Output the (x, y) coordinate of the center of the cell containing the given text.  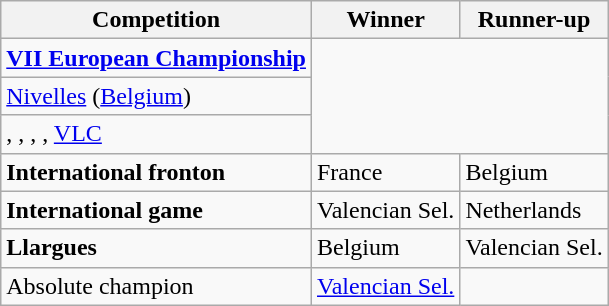
Runner-up (534, 20)
Competition (156, 20)
France (385, 172)
Winner (385, 20)
Netherlands (534, 210)
International fronton (156, 172)
Absolute champion (156, 286)
VII European Championship (156, 58)
Llargues (156, 248)
Nivelles (Belgium) (156, 96)
International game (156, 210)
, , , , VLC (156, 134)
